Locate the cell with the specified text and output its [x, y] center coordinate. 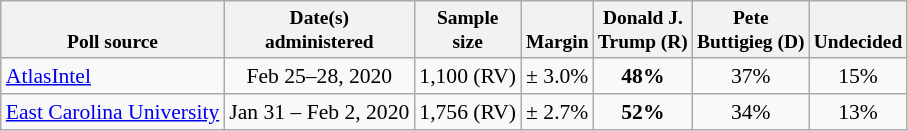
13% [858, 112]
± 2.7% [557, 112]
± 3.0% [557, 76]
Undecided [858, 30]
1,100 (RV) [468, 76]
48% [642, 76]
15% [858, 76]
Margin [557, 30]
37% [750, 76]
Samplesize [468, 30]
34% [750, 112]
PeteButtigieg (D) [750, 30]
East Carolina University [113, 112]
Date(s)administered [319, 30]
Jan 31 – Feb 2, 2020 [319, 112]
Donald J.Trump (R) [642, 30]
52% [642, 112]
1,756 (RV) [468, 112]
AtlasIntel [113, 76]
Feb 25–28, 2020 [319, 76]
Poll source [113, 30]
